Capture the cell that displays the provided text and extract its [x, y] central coordinate. 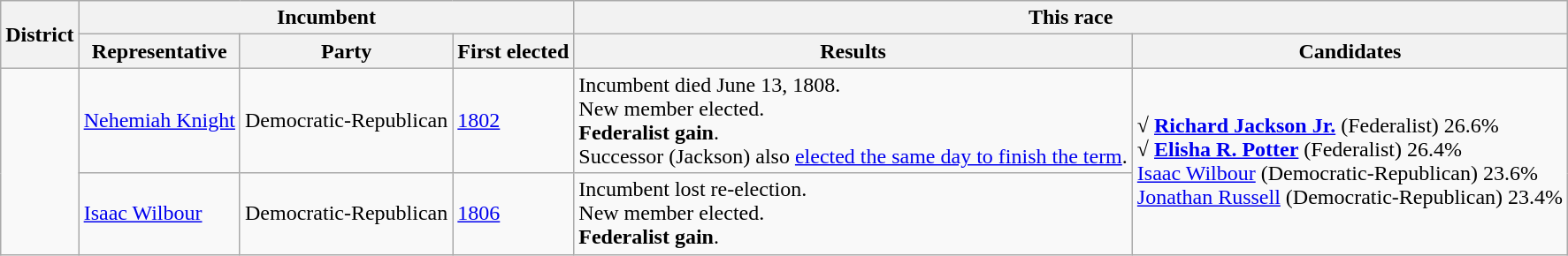
Incumbent lost re-election.New member elected.Federalist gain. [853, 214]
Results [853, 51]
Incumbent died June 13, 1808.New member elected.Federalist gain.Successor (Jackson) also elected the same day to finish the term. [853, 120]
1806 [513, 214]
1802 [513, 120]
Incumbent [326, 18]
Party [346, 51]
First elected [513, 51]
This race [1071, 18]
Representative [159, 51]
District [40, 34]
Isaac Wilbour [159, 214]
Nehemiah Knight [159, 120]
Candidates [1350, 51]
